Detect which cell encompasses the target text, then output its (x, y) center coordinate. 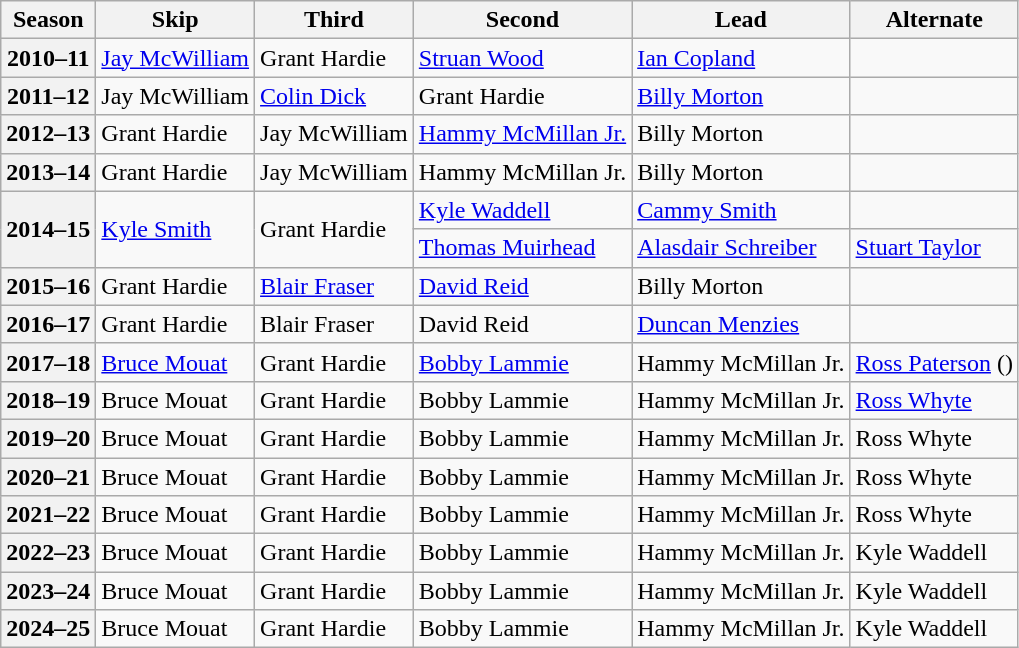
2018–19 (48, 400)
Duncan Menzies (741, 324)
2015–16 (48, 286)
Lead (741, 20)
2013–14 (48, 172)
Second (522, 20)
2011–12 (48, 96)
Season (48, 20)
Skip (176, 20)
2014–15 (48, 229)
Third (334, 20)
2023–24 (48, 591)
Ian Copland (741, 58)
Cammy Smith (741, 210)
Kyle Smith (176, 229)
Alternate (934, 20)
2024–25 (48, 629)
2022–23 (48, 553)
2019–20 (48, 438)
2010–11 (48, 58)
2016–17 (48, 324)
Ross Paterson () (934, 362)
Stuart Taylor (934, 248)
Colin Dick (334, 96)
2017–18 (48, 362)
Thomas Muirhead (522, 248)
2020–21 (48, 477)
2021–22 (48, 515)
2012–13 (48, 134)
Struan Wood (522, 58)
Alasdair Schreiber (741, 248)
